Output the [x, y] coordinate of the center of the cell containing the given text.  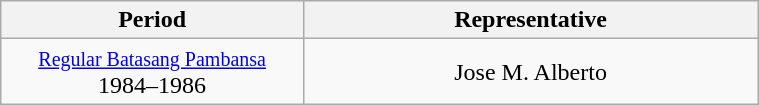
Jose M. Alberto [530, 72]
Period [152, 20]
Representative [530, 20]
Regular Batasang Pambansa1984–1986 [152, 72]
